Capture the cell that displays the provided text and extract its [X, Y] central coordinate. 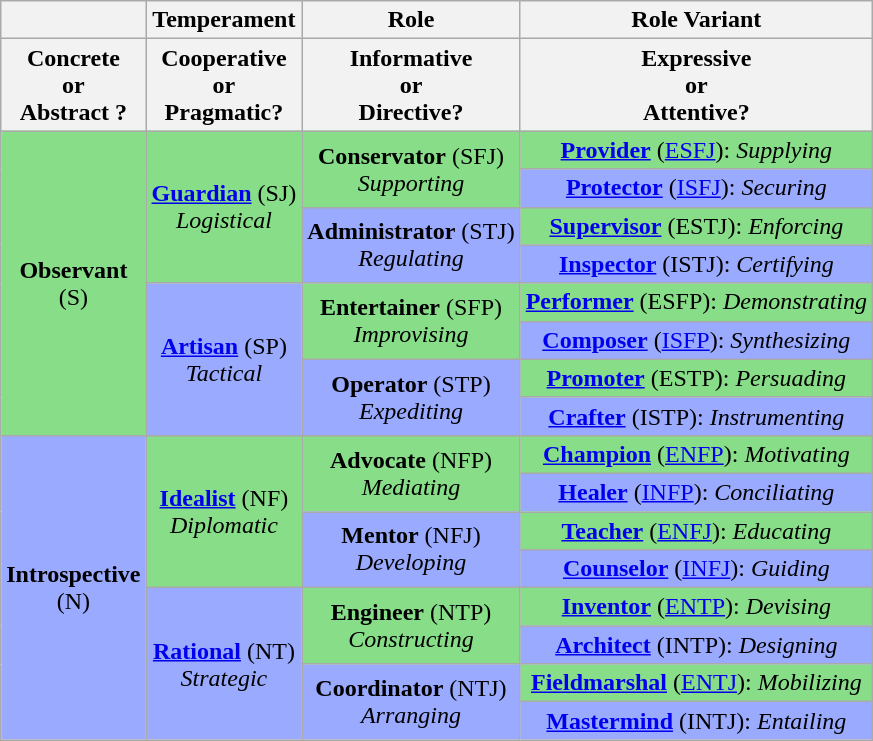
Inspector (ISTJ): Certifying [696, 264]
Role Variant [696, 20]
Counselor (INFJ): Guiding [696, 569]
Administrator (STJ)Regulating [411, 245]
Architect (INTP): Designing [696, 645]
Composer (ISFP): Synthesizing [696, 340]
Mentor (NFJ)Developing [411, 550]
Artisan (SP)Tactical [224, 359]
Entertainer (SFP)Improvising [411, 321]
Teacher (ENFJ): Educating [696, 531]
Cooperativeor Pragmatic? [224, 85]
Coordinator (NTJ)Arranging [411, 702]
Promoter (ESTP): Persuading [696, 378]
Observant(S) [74, 283]
Introspective(N) [74, 587]
Mastermind (INTJ): Entailing [696, 721]
Inventor (ENTP): Devising [696, 607]
Informativeor Directive? [411, 85]
Concrete or Abstract ? [74, 85]
Conservator (SFJ)Supporting [411, 169]
Crafter (ISTP): Instrumenting [696, 416]
Engineer (NTP)Constructing [411, 626]
Rational (NT)Strategic [224, 664]
Temperament [224, 20]
Fieldmarshal (ENTJ): Mobilizing [696, 683]
Advocate (NFP)Mediating [411, 473]
Protector (ISFJ): Securing [696, 188]
Role [411, 20]
Supervisor (ESTJ): Enforcing [696, 226]
Provider (ESFJ): Supplying [696, 150]
Expressive or Attentive? [696, 85]
Healer (INFP): Conciliating [696, 492]
Guardian (SJ)Logistical [224, 207]
Operator (STP)Expediting [411, 397]
Performer (ESFP): Demonstrating [696, 302]
Champion (ENFP): Motivating [696, 454]
Idealist (NF)Diplomatic [224, 511]
